Capture the cell that displays the provided text and extract its (x, y) central coordinate. 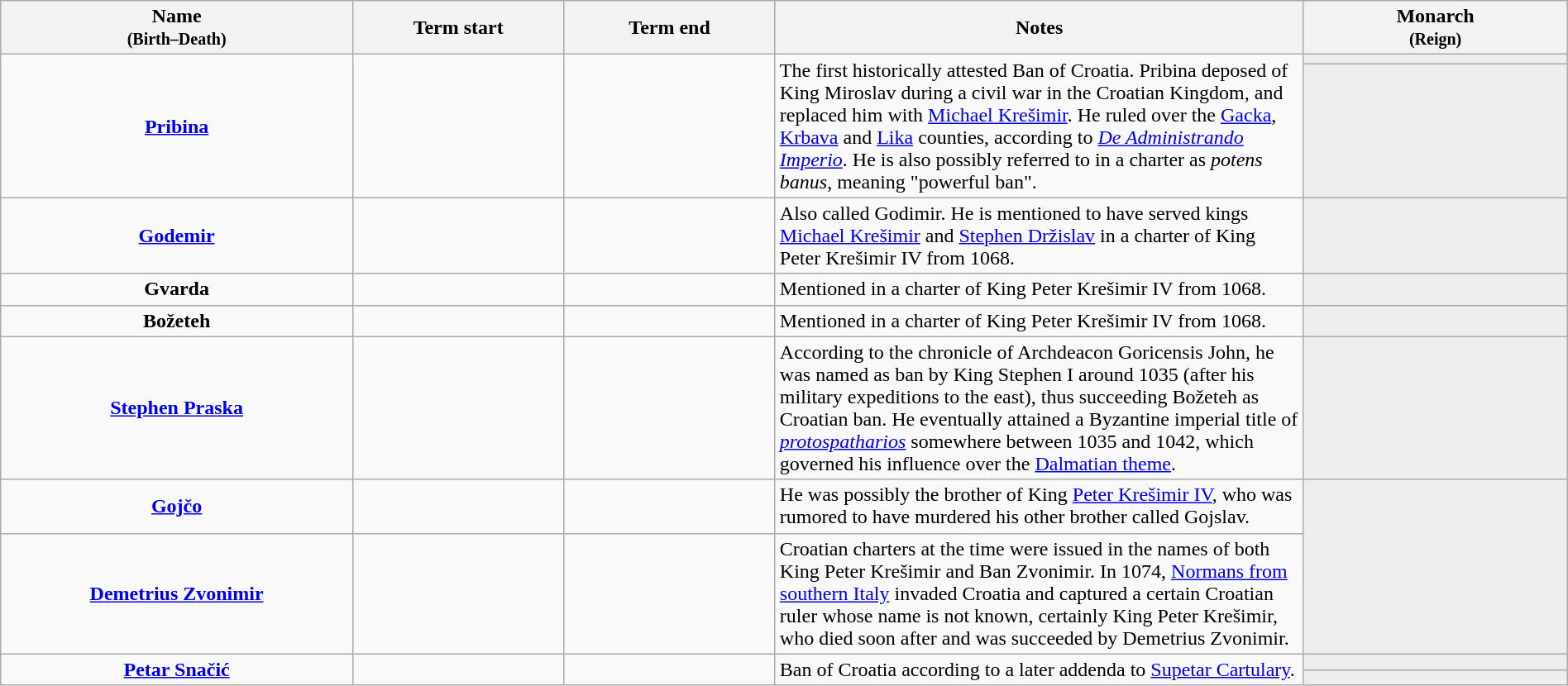
Petar Snačić (177, 669)
Ban of Croatia according to a later addenda to Supetar Cartulary. (1039, 669)
Demetrius Zvonimir (177, 593)
Term start (458, 28)
Name(Birth–Death) (177, 28)
Godemir (177, 236)
Monarch(Reign) (1436, 28)
Notes (1039, 28)
Gvarda (177, 289)
Pribina (177, 126)
Stephen Praska (177, 408)
Božeteh (177, 321)
Gojčo (177, 506)
Also called Godimir. He is mentioned to have served kings Michael Krešimir and Stephen Držislav in a charter of King Peter Krešimir IV from 1068. (1039, 236)
He was possibly the brother of King Peter Krešimir IV, who was rumored to have murdered his other brother called Gojslav. (1039, 506)
Term end (670, 28)
